Identify which cell holds the provided text, then report its [x, y] central coordinate. 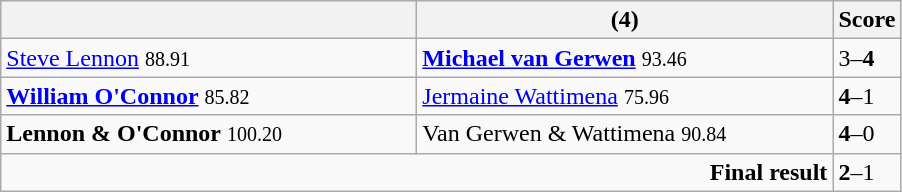
Final result [417, 172]
4–0 [867, 134]
4–1 [867, 96]
Steve Lennon 88.91 [209, 58]
Lennon & O'Connor 100.20 [209, 134]
Van Gerwen & Wattimena 90.84 [625, 134]
Jermaine Wattimena 75.96 [625, 96]
3–4 [867, 58]
2–1 [867, 172]
Score [867, 20]
William O'Connor 85.82 [209, 96]
(4) [625, 20]
Michael van Gerwen 93.46 [625, 58]
